Extract the (X, Y) coordinate from the center of the cell holding the provided text.  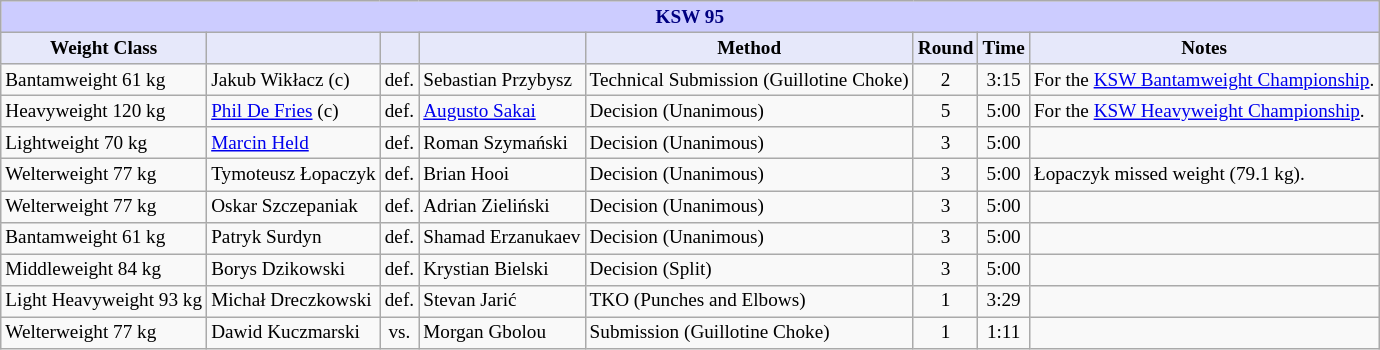
Sebastian Przybysz (502, 80)
5 (946, 111)
Method (749, 48)
Weight Class (104, 48)
2 (946, 80)
For the KSW Bantamweight Championship. (1204, 80)
Dawid Kuczmarski (294, 333)
Technical Submission (Guillotine Choke) (749, 80)
vs. (399, 333)
Decision (Split) (749, 270)
Phil De Fries (c) (294, 111)
Oskar Szczepaniak (294, 206)
Shamad Erzanukaev (502, 238)
3:29 (1004, 301)
Tymoteusz Łopaczyk (294, 175)
Krystian Bielski (502, 270)
Marcin Held (294, 143)
Morgan Gbolou (502, 333)
For the KSW Heavyweight Championship. (1204, 111)
Brian Hooi (502, 175)
1:11 (1004, 333)
Notes (1204, 48)
Borys Dzikowski (294, 270)
Roman Szymański (502, 143)
Stevan Jarić (502, 301)
KSW 95 (690, 17)
Augusto Sakai (502, 111)
Łopaczyk missed weight (79.1 kg). (1204, 175)
Submission (Guillotine Choke) (749, 333)
Jakub Wikłacz (c) (294, 80)
Heavyweight 120 kg (104, 111)
Patryk Surdyn (294, 238)
Lightweight 70 kg (104, 143)
Round (946, 48)
TKO (Punches and Elbows) (749, 301)
Middleweight 84 kg (104, 270)
Adrian Zieliński (502, 206)
Michał Dreczkowski (294, 301)
Light Heavyweight 93 kg (104, 301)
Time (1004, 48)
3:15 (1004, 80)
